Identify which cell holds the provided text, then report its [x, y] central coordinate. 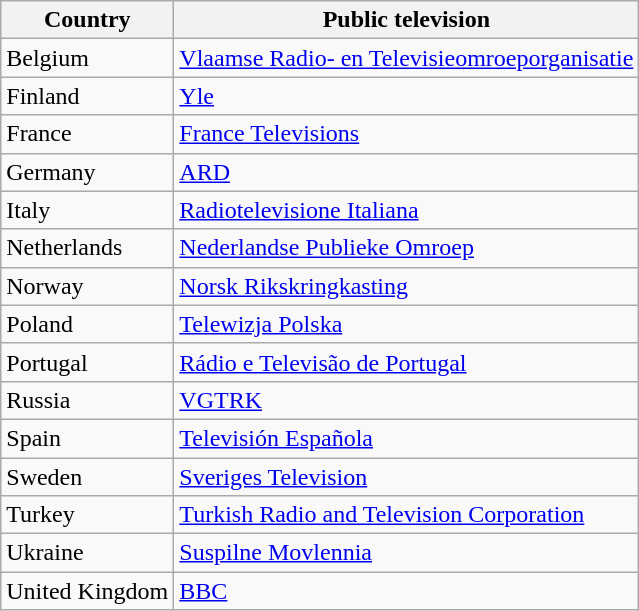
Norsk Rikskringkasting [406, 286]
Norway [88, 286]
Poland [88, 324]
Telewizja Polska [406, 324]
VGTRK [406, 400]
Country [88, 20]
Rádio e Televisão de Portugal [406, 362]
Belgium [88, 58]
Sweden [88, 477]
Russia [88, 400]
Netherlands [88, 248]
France Televisions [406, 134]
Vlaamse Radio- en Televisieomroeporganisatie [406, 58]
Portugal [88, 362]
Radiotelevisione Italiana [406, 210]
Sveriges Television [406, 477]
Italy [88, 210]
Nederlandse Publieke Omroep [406, 248]
Yle [406, 96]
Suspilne Movlennia [406, 553]
ARD [406, 172]
BBC [406, 591]
Public television [406, 20]
France [88, 134]
United Kingdom [88, 591]
Turkey [88, 515]
Spain [88, 438]
Germany [88, 172]
Finland [88, 96]
Turkish Radio and Television Corporation [406, 515]
Ukraine [88, 553]
Televisión Española [406, 438]
